Find where the given text appears and provide that cell's center as (x, y) coordinate. 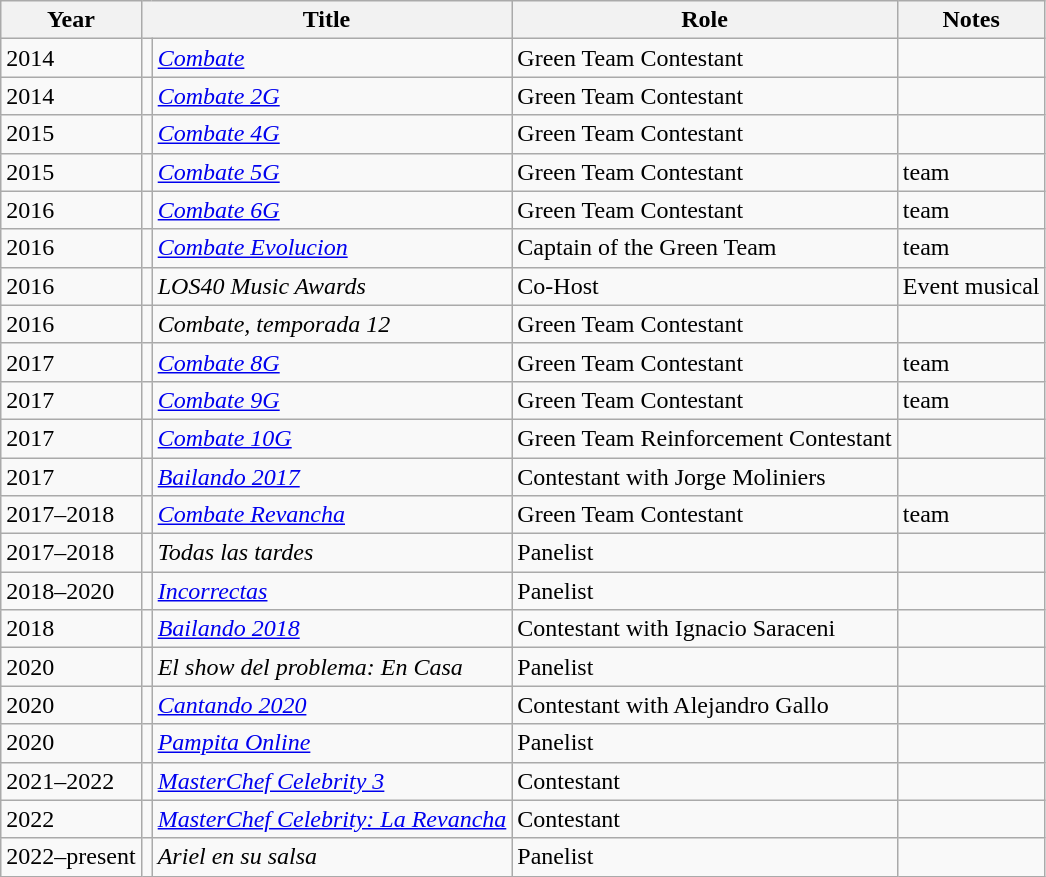
Bailando 2018 (332, 629)
Year (71, 20)
2021–2022 (71, 781)
Incorrectas (332, 591)
MasterChef Celebrity 3 (332, 781)
Notes (971, 20)
Contestant with Ignacio Saraceni (704, 629)
Cantando 2020 (332, 705)
MasterChef Celebrity: La Revancha (332, 819)
Combate (332, 58)
Co-Host (704, 286)
Ariel en su salsa (332, 857)
Role (704, 20)
Event musical (971, 286)
Captain of the Green Team (704, 248)
Contestant with Jorge Moliniers (704, 477)
LOS40 Music Awards (332, 286)
Combate 9G (332, 400)
Pampita Online (332, 743)
El show del problema: En Casa (332, 667)
Combate 2G (332, 96)
2018 (71, 629)
Combate Evolucion (332, 248)
Bailando 2017 (332, 477)
Combate 6G (332, 210)
2022 (71, 819)
Green Team Reinforcement Contestant (704, 438)
Contestant with Alejandro Gallo (704, 705)
Combate 10G (332, 438)
Todas las tardes (332, 553)
2018–2020 (71, 591)
Combate Revancha (332, 515)
Combate, temporada 12 (332, 324)
Combate 8G (332, 362)
Title (326, 20)
Combate 5G (332, 172)
2022–present (71, 857)
Combate 4G (332, 134)
